Output the [x, y] coordinate of the center of the cell containing the given text.  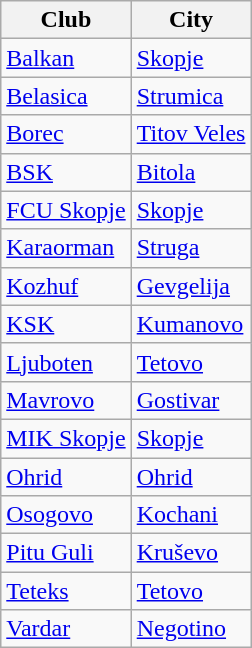
KSK [66, 324]
Balkan [66, 58]
Struga [191, 248]
Club [66, 20]
Ljuboten [66, 362]
Mavrovo [66, 400]
Pitu Guli [66, 553]
Vardar [66, 629]
Negotino [191, 629]
FCU Skopje [66, 210]
Gevgelija [191, 286]
Kochani [191, 515]
Gostivar [191, 400]
BSK [66, 172]
Bitola [191, 172]
Teteks [66, 591]
Karaorman [66, 248]
Osogovo [66, 515]
Kozhuf [66, 286]
Kruševo [191, 553]
MIK Skopje [66, 438]
Strumica [191, 96]
Belasica [66, 96]
City [191, 20]
Borec [66, 134]
Kumanovo [191, 324]
Titov Veles [191, 134]
